Extract the (x, y) coordinate from the center of the cell holding the provided text.  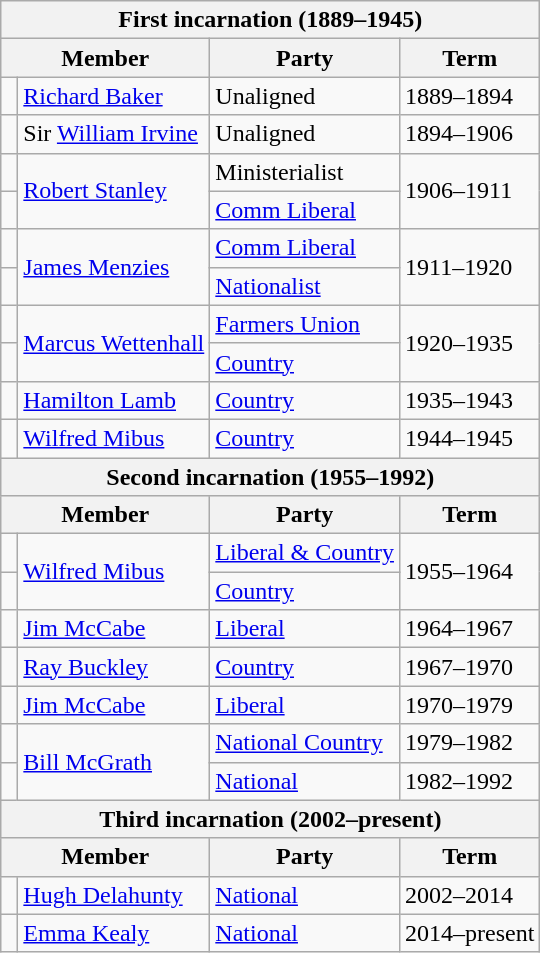
1982–1992 (469, 781)
1979–1982 (469, 743)
1935–1943 (469, 400)
First incarnation (1889–1945) (270, 20)
Ministerialist (305, 172)
Richard Baker (114, 96)
Hugh Delahunty (114, 895)
Emma Kealy (114, 933)
Nationalist (305, 286)
Hamilton Lamb (114, 400)
1955–1964 (469, 572)
1967–1970 (469, 667)
Ray Buckley (114, 667)
1964–1967 (469, 629)
2002–2014 (469, 895)
Bill McGrath (114, 762)
1889–1894 (469, 96)
James Menzies (114, 267)
Sir William Irvine (114, 134)
1970–1979 (469, 705)
Farmers Union (305, 324)
1944–1945 (469, 438)
1906–1911 (469, 191)
1894–1906 (469, 134)
1911–1920 (469, 267)
Robert Stanley (114, 191)
Marcus Wettenhall (114, 343)
Second incarnation (1955–1992) (270, 477)
National Country (305, 743)
2014–present (469, 933)
Liberal & Country (305, 553)
Third incarnation (2002–present) (270, 819)
1920–1935 (469, 343)
